Detect which cell encompasses the target text, then output its (X, Y) center coordinate. 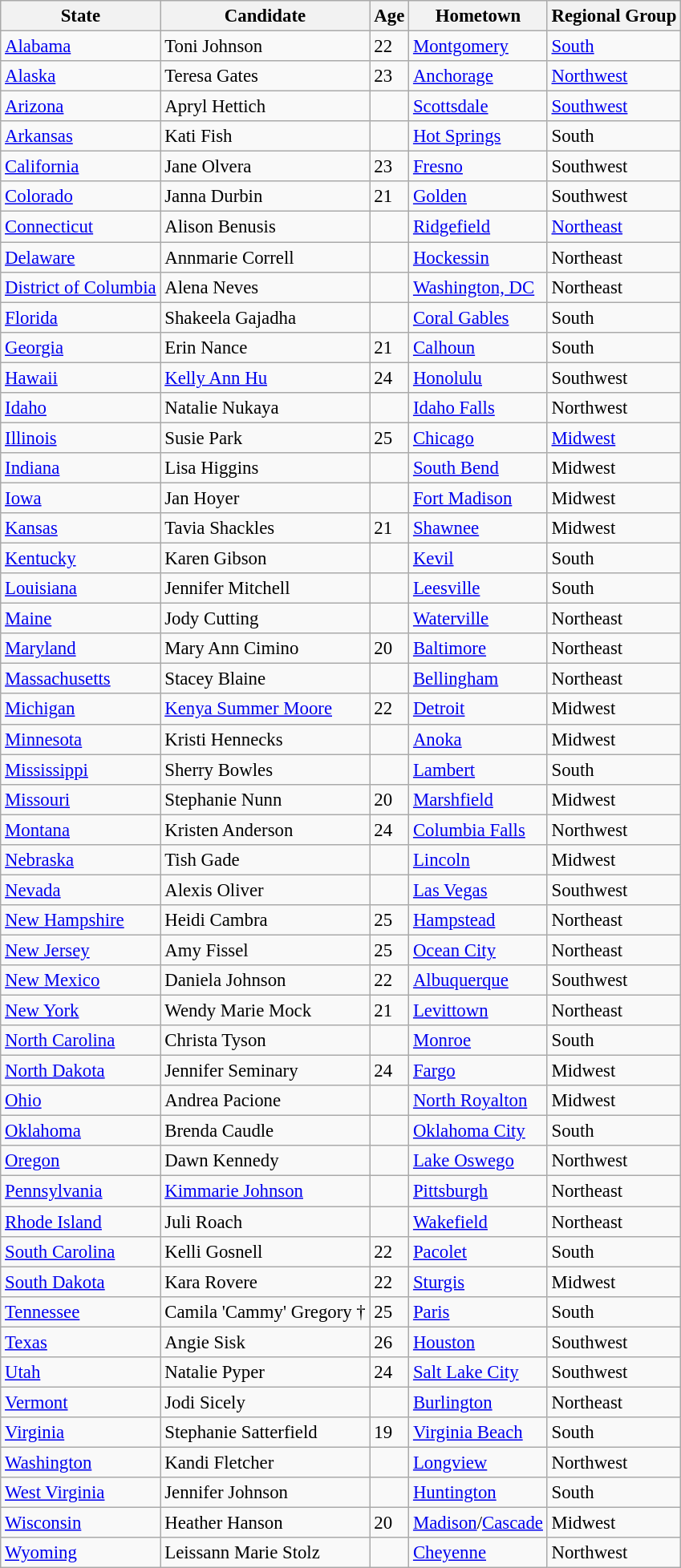
Tavia Shackles (265, 528)
Jody Cutting (265, 619)
Pacolet (478, 1251)
Jennifer Johnson (265, 1493)
Kentucky (80, 559)
Shakeela Gajadha (265, 317)
Fresno (478, 167)
Michigan (80, 709)
North Royalton (478, 1101)
Pittsburgh (478, 1191)
Pennsylvania (80, 1191)
Montgomery (478, 46)
Madison/Cascade (478, 1523)
Angie Sisk (265, 1342)
State (80, 16)
Massachusetts (80, 679)
South Dakota (80, 1282)
Daniela Johnson (265, 980)
Toni Johnson (265, 46)
South Carolina (80, 1251)
Utah (80, 1372)
Minnesota (80, 739)
Huntington (478, 1493)
Connecticut (80, 227)
North Carolina (80, 1041)
Kevil (478, 559)
Virginia (80, 1433)
Louisiana (80, 588)
Teresa Gates (265, 76)
Hockessin (478, 257)
Alaska (80, 76)
Houston (478, 1342)
26 (390, 1342)
Janna Durbin (265, 196)
Wyoming (80, 1553)
Tennessee (80, 1311)
Alena Neves (265, 287)
Lincoln (478, 860)
Indiana (80, 468)
Chicago (478, 438)
Ocean City (478, 950)
Burlington (478, 1402)
Hampstead (478, 920)
Idaho (80, 408)
New Mexico (80, 980)
Dawn Kennedy (265, 1162)
Washington, DC (478, 287)
South Bend (478, 468)
New Jersey (80, 950)
Fargo (478, 1071)
Wisconsin (80, 1523)
Arkansas (80, 136)
Calhoun (478, 347)
Shawnee (478, 528)
Hot Springs (478, 136)
Kara Rovere (265, 1282)
Kati Fish (265, 136)
Marshfield (478, 799)
Baltimore (478, 649)
Washington (80, 1462)
Paris (478, 1311)
West Virginia (80, 1493)
California (80, 167)
Kristi Hennecks (265, 739)
Columbia Falls (478, 830)
Lisa Higgins (265, 468)
New York (80, 1011)
Anchorage (478, 76)
Cheyenne (478, 1553)
Brenda Caudle (265, 1131)
Juli Roach (265, 1222)
Natalie Pyper (265, 1372)
19 (390, 1433)
Mississippi (80, 770)
Hawaii (80, 378)
Oregon (80, 1162)
Lake Oswego (478, 1162)
New Hampshire (80, 920)
Natalie Nukaya (265, 408)
Kelli Gosnell (265, 1251)
Wakefield (478, 1222)
Honolulu (478, 378)
Maine (80, 619)
Waterville (478, 619)
Kelly Ann Hu (265, 378)
Detroit (478, 709)
Apryl Hettich (265, 107)
Oklahoma (80, 1131)
Amy Fissel (265, 950)
Florida (80, 317)
District of Columbia (80, 287)
Kansas (80, 528)
Georgia (80, 347)
Andrea Pacione (265, 1101)
Christa Tyson (265, 1041)
Monroe (478, 1041)
Sherry Bowles (265, 770)
Bellingham (478, 679)
Scottsdale (478, 107)
Alison Benusis (265, 227)
Anoka (478, 739)
Delaware (80, 257)
Annmarie Correll (265, 257)
Kimmarie Johnson (265, 1191)
Coral Gables (478, 317)
Stephanie Satterfield (265, 1433)
Albuquerque (478, 980)
Wendy Marie Mock (265, 1011)
Sturgis (478, 1282)
Tish Gade (265, 860)
Rhode Island (80, 1222)
Kenya Summer Moore (265, 709)
Susie Park (265, 438)
Golden (478, 196)
Candidate (265, 16)
Illinois (80, 438)
Alexis Oliver (265, 890)
Camila 'Cammy' Gregory † (265, 1311)
Jennifer Mitchell (265, 588)
Leissann Marie Stolz (265, 1553)
Hometown (478, 16)
Stacey Blaine (265, 679)
Mary Ann Cimino (265, 649)
Ohio (80, 1101)
Idaho Falls (478, 408)
Age (390, 16)
Arizona (80, 107)
Jane Olvera (265, 167)
Regional Group (614, 16)
North Dakota (80, 1071)
Oklahoma City (478, 1131)
Leesville (478, 588)
Texas (80, 1342)
Jan Hoyer (265, 498)
Jennifer Seminary (265, 1071)
Heidi Cambra (265, 920)
Las Vegas (478, 890)
Kandi Fletcher (265, 1462)
Colorado (80, 196)
Ridgefield (478, 227)
Karen Gibson (265, 559)
Heather Hanson (265, 1523)
Stephanie Nunn (265, 799)
Missouri (80, 799)
Nebraska (80, 860)
Salt Lake City (478, 1372)
Erin Nance (265, 347)
Kristen Anderson (265, 830)
Jodi Sicely (265, 1402)
Levittown (478, 1011)
Fort Madison (478, 498)
Virginia Beach (478, 1433)
Iowa (80, 498)
Alabama (80, 46)
Montana (80, 830)
Maryland (80, 649)
Vermont (80, 1402)
Lambert (478, 770)
Nevada (80, 890)
Longview (478, 1462)
